Capture the cell that displays the provided text and extract its (X, Y) central coordinate. 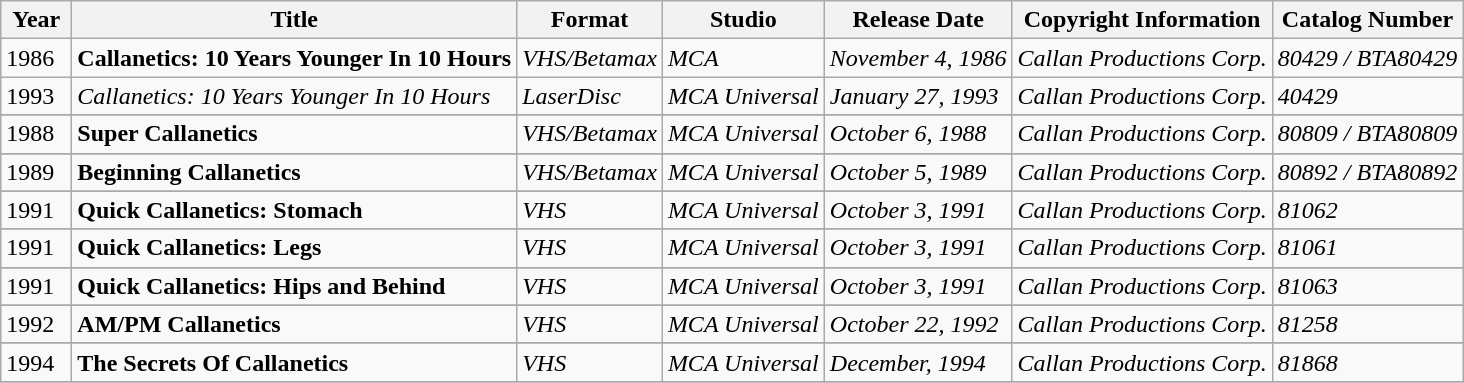
The Secrets Of Callanetics (294, 362)
MCA (743, 58)
80892 / BTA80892 (1368, 172)
Super Callanetics (294, 134)
Quick Callanetics: Hips and Behind (294, 286)
81868 (1368, 362)
1992 (36, 324)
Studio (743, 20)
1986 (36, 58)
Beginning Callanetics (294, 172)
80429 / BTA80429 (1368, 58)
October 6, 1988 (918, 134)
Quick Callanetics: Stomach (294, 210)
October 5, 1989 (918, 172)
81062 (1368, 210)
Year (36, 20)
AM/PM Callanetics (294, 324)
81061 (1368, 248)
81258 (1368, 324)
40429 (1368, 96)
Title (294, 20)
October 22, 1992 (918, 324)
1989 (36, 172)
January 27, 1993 (918, 96)
81063 (1368, 286)
1994 (36, 362)
November 4, 1986 (918, 58)
Quick Callanetics: Legs (294, 248)
Format (590, 20)
1988 (36, 134)
Catalog Number (1368, 20)
Release Date (918, 20)
December, 1994 (918, 362)
Copyright Information (1142, 20)
1993 (36, 96)
LaserDisc (590, 96)
80809 / BTA80809 (1368, 134)
